Return the (x, y) coordinate for the center point of the cell that contains the specified text.  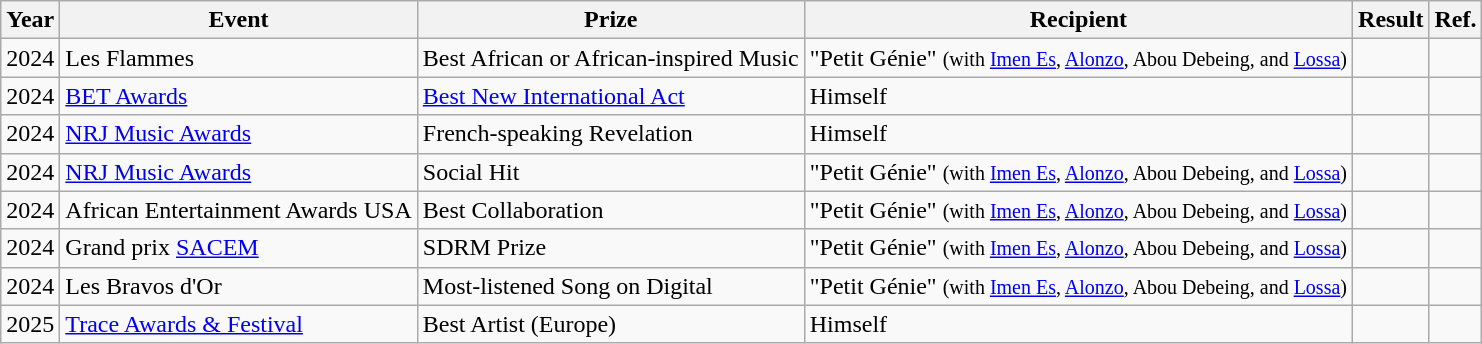
Trace Awards & Festival (238, 324)
Event (238, 20)
Social Hit (610, 172)
African Entertainment Awards USA (238, 210)
BET Awards (238, 96)
Best Artist (Europe) (610, 324)
Best African or African-inspired Music (610, 58)
French-speaking Revelation (610, 134)
Les Bravos d'Or (238, 286)
Les Flammes (238, 58)
Year (30, 20)
Most-listened Song on Digital (610, 286)
Result (1391, 20)
2025 (30, 324)
Prize (610, 20)
Ref. (1456, 20)
Best New International Act (610, 96)
Best Collaboration (610, 210)
SDRM Prize (610, 248)
Grand prix SACEM (238, 248)
Recipient (1078, 20)
